Return [X, Y] of the center of cell containing provided text 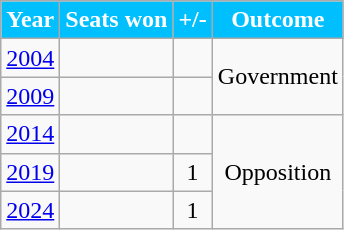
Outcome [278, 20]
2014 [30, 134]
2019 [30, 172]
Government [278, 77]
Seats won [116, 20]
+/- [192, 20]
Opposition [278, 172]
2024 [30, 210]
2009 [30, 96]
Year [30, 20]
2004 [30, 58]
